Locate the cell with the specified text and output its [X, Y] center coordinate. 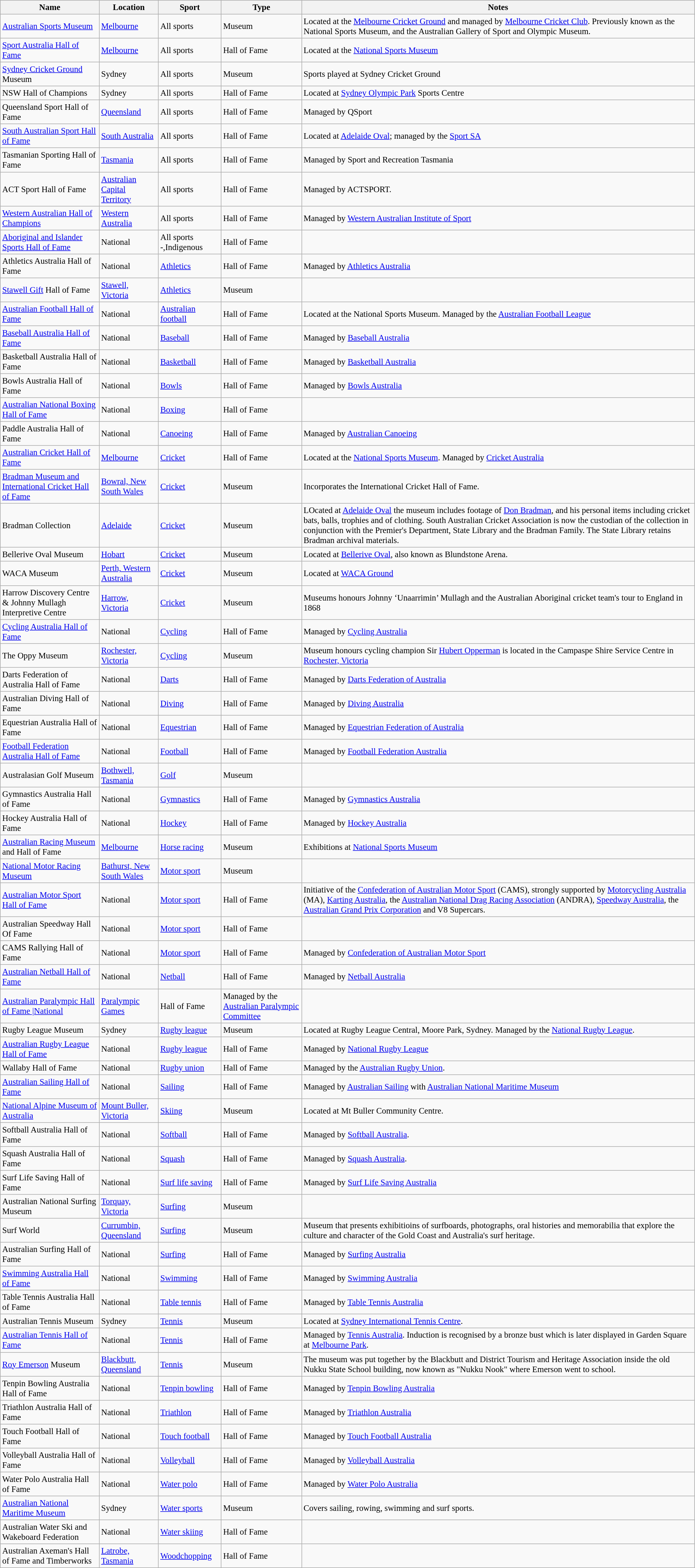
Paddle Australia Hall of Fame [50, 434]
CAMS Rallying Hall of Fame [50, 953]
Bothwell, Tasmania [128, 775]
All sports -,Indigenous [190, 242]
Western Australia [128, 218]
Managed by Australian Sailing with Australian National Maritime Museum [498, 1087]
Bowls Australia Hall of Fame [50, 386]
National Motor Racing Museum [50, 871]
Managed by Diving Australia [498, 703]
Wallaby Hall of Fame [50, 1068]
Skiing [190, 1111]
Baseball [190, 338]
Squash [190, 1159]
Surf Life Saving Hall of Fame [50, 1183]
Table tennis [190, 1302]
Volleyball Australia Hall of Fame [50, 1460]
Touch football [190, 1436]
Australian National Boxing Hall of Fame [50, 410]
Australian Diving Hall of Fame [50, 703]
Bowls [190, 386]
Canoeing [190, 434]
Water Polo Australia Hall of Fame [50, 1484]
Located at the National Sports Museum [498, 50]
Football [190, 752]
Softball [190, 1134]
Gymnastics Australia Hall of Fame [50, 799]
Managed by Swimming Australia [498, 1278]
Swimming [190, 1278]
Australasian Golf Museum [50, 775]
Stawell, Victoria [128, 290]
Basketball [190, 362]
Surf World [50, 1231]
Baseball Australia Hall of Fame [50, 338]
Harrow, Victoria [128, 602]
Boxing [190, 410]
WACA Museum [50, 573]
Water sports [190, 1508]
Mount Buller, Victoria [128, 1111]
Bowral, New South Wales [128, 487]
Triathlon Australia Hall of Fame [50, 1412]
Water polo [190, 1484]
Squash Australia Hall of Fame [50, 1159]
Location [128, 7]
Managed by Athletics Australia [498, 266]
Australian Axeman's Hall of Fame and Timberworks [50, 1556]
Located at the National Sports Museum. Managed by Cricket Australia [498, 458]
Torquay, Victoria [128, 1206]
Managed by Basketball Australia [498, 362]
Managed by Surfing Australia [498, 1255]
Australian National Maritime Museum [50, 1508]
Water skiing [190, 1532]
Located at Bellerive Oval, also known as Blundstone Arena. [498, 555]
Australian Tennis Museum [50, 1321]
Paralympic Games [128, 1006]
Managed by Water Polo Australia [498, 1484]
Australian Speedway Hall Of Fame [50, 929]
Managed by Darts Federation of Australia [498, 680]
Athletics Australia Hall of Fame [50, 266]
Managed by Confederation of Australian Motor Sport [498, 953]
Type [261, 7]
Surf life saving [190, 1183]
Covers sailing, rowing, swimming and surf sports. [498, 1508]
Located at the National Sports Museum. Managed by the Australian Football League [498, 314]
Managed by National Rugby League [498, 1049]
Swimming Australia Hall of Fame [50, 1278]
Sports played at Sydney Cricket Ground [498, 74]
Latrobe, Tasmania [128, 1556]
Managed by Table Tennis Australia [498, 1302]
Perth, Western Australia [128, 573]
Australian football [190, 314]
Managed by Gymnastics Australia [498, 799]
Managed by Equestrian Federation of Australia [498, 727]
Blackbutt, Queensland [128, 1364]
Managed by ACTSPORT. [498, 189]
Bellerive Oval Museum [50, 555]
Tasmania [128, 160]
Managed by the Australian Rugby Union. [498, 1068]
Equestrian Australia Hall of Fame [50, 727]
National Alpine Museum of Australia [50, 1111]
Australian Tennis Hall of Fame [50, 1341]
Managed by Squash Australia. [498, 1159]
Managed by Netball Australia [498, 977]
Located at Mt Buller Community Centre. [498, 1111]
Museums honours Johnny ‘Unaarrimin’ Mullagh and the Australian Aboriginal cricket team's tour to England in 1868 [498, 602]
Volleyball [190, 1460]
Australian Football Hall of Fame [50, 314]
Aboriginal and Islander Sports Hall of Fame [50, 242]
Managed by Cycling Australia [498, 631]
Woodchopping [190, 1556]
The Oppy Museum [50, 655]
Queensland Sport Hall of Fame [50, 112]
Notes [498, 7]
Bathurst, New South Wales [128, 871]
Museum honours cycling champion Sir Hubert Opperman is located in the Campaspe Shire Service Centre in Rochester, Victoria [498, 655]
Netball [190, 977]
Australian Sports Museum [50, 27]
Managed by Touch Football Australia [498, 1436]
Roy Emerson Museum [50, 1364]
Managed by Tennis Australia. Induction is recognised by a bronze bust which is later displayed in Garden Square at Melbourne Park. [498, 1341]
Western Australian Hall of Champions [50, 218]
Managed by Tenpin Bowling Australia [498, 1388]
Managed by Surf Life Saving Australia [498, 1183]
Australian Rugby League Hall of Fame [50, 1049]
Managed by Triathlon Australia [498, 1412]
Australian Racing Museum and Hall of Fame [50, 847]
Softball Australia Hall of Fame [50, 1134]
Incorporates the International Cricket Hall of Fame. [498, 487]
Rugby union [190, 1068]
Tenpin Bowling Australia Hall of Fame [50, 1388]
Football Federation Australia Hall of Fame [50, 752]
Golf [190, 775]
Australian Cricket Hall of Fame [50, 458]
Located at Sydney International Tennis Centre. [498, 1321]
Cycling Australia Hall of Fame [50, 631]
Equestrian [190, 727]
Bradman Museum and International Cricket Hall of Fame [50, 487]
Currumbin, Queensland [128, 1231]
ACT Sport Hall of Fame [50, 189]
Name [50, 7]
Sport [190, 7]
Australian Paralympic Hall of Fame |National [50, 1006]
Hockey [190, 824]
Sydney Cricket Ground Museum [50, 74]
Triathlon [190, 1412]
Managed by Softball Australia. [498, 1134]
Queensland [128, 112]
Bradman Collection [50, 525]
Located at Sydney Olympic Park Sports Centre [498, 93]
Rochester, Victoria [128, 655]
Sport Australia Hall of Fame [50, 50]
South Australian Sport Hall of Fame [50, 136]
Australian Surfing Hall of Fame [50, 1255]
Touch Football Hall of Fame [50, 1436]
Horse racing [190, 847]
Rugby League Museum [50, 1030]
Managed by Hockey Australia [498, 824]
Hockey Australia Hall of Fame [50, 824]
Basketball Australia Hall of Fame [50, 362]
Australian Capital Territory [128, 189]
Sailing [190, 1087]
Australian National Surfing Museum [50, 1206]
NSW Hall of Champions [50, 93]
Exhibitions at National Sports Museum [498, 847]
Table Tennis Australia Hall of Fame [50, 1302]
Gymnastics [190, 799]
Australian Netball Hall of Fame [50, 977]
Managed by Bowls Australia [498, 386]
Located at WACA Ground [498, 573]
Managed by QSport [498, 112]
Managed by Sport and Recreation Tasmania [498, 160]
Managed by the Australian Paralympic Committee [261, 1006]
Darts Federation of Australia Hall of Fame [50, 680]
Tasmanian Sporting Hall of Fame [50, 160]
Managed by Baseball Australia [498, 338]
Managed by Football Federation Australia [498, 752]
Hobart [128, 555]
Stawell Gift Hall of Fame [50, 290]
Adelaide [128, 525]
Darts [190, 680]
Located at Rugby League Central, Moore Park, Sydney. Managed by the National Rugby League. [498, 1030]
Diving [190, 703]
Harrow Discovery Centre & Johnny Mullagh Interpretive Centre [50, 602]
Australian Sailing Hall of Fame [50, 1087]
Located at Adelaide Oval; managed by the Sport SA [498, 136]
Australian Water Ski and Wakeboard Federation [50, 1532]
South Australia [128, 136]
Australian Motor Sport Hall of Fame [50, 900]
Managed by Australian Canoeing [498, 434]
Tenpin bowling [190, 1388]
Managed by Western Australian Institute of Sport [498, 218]
Managed by Volleyball Australia [498, 1460]
